Determine the [x, y] coordinate at the center of the cell enclosing the given text.  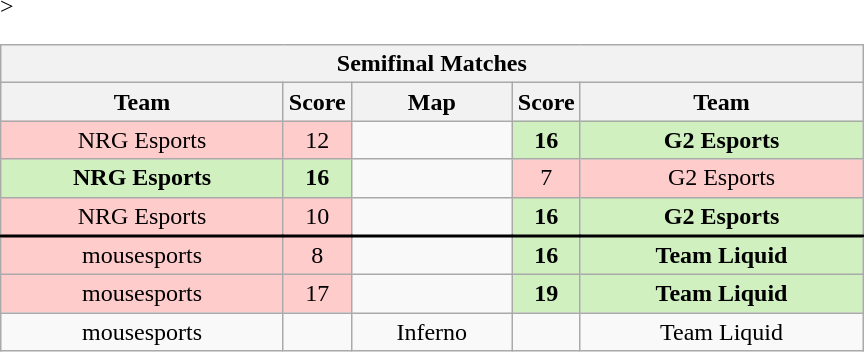
Map [432, 102]
8 [317, 256]
12 [317, 140]
7 [546, 178]
Semifinal Matches [432, 64]
10 [317, 216]
19 [546, 294]
17 [317, 294]
Inferno [432, 332]
